Pinpoint the cell where the given text exists, returning its [X, Y] midpoint coordinate. 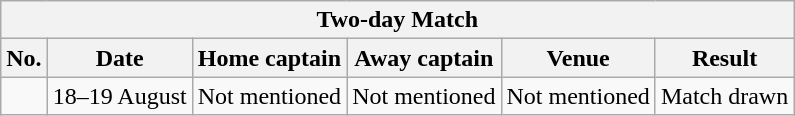
No. [24, 58]
Home captain [269, 58]
Venue [578, 58]
Match drawn [724, 96]
Away captain [424, 58]
Two-day Match [398, 20]
Result [724, 58]
Date [120, 58]
18–19 August [120, 96]
